Extract the [X, Y] coordinate from the center of the cell holding the provided text.  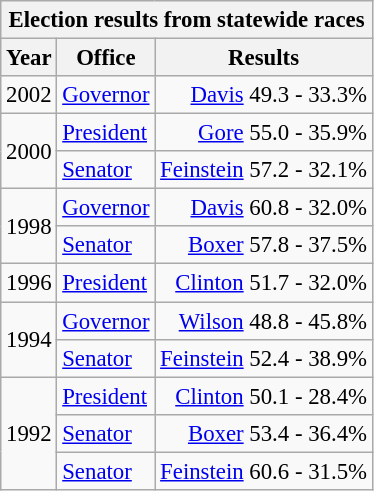
Gore 55.0 - 35.9% [264, 133]
Office [106, 58]
Wilson 48.8 - 45.8% [264, 321]
Clinton 50.1 - 28.4% [264, 396]
1992 [29, 434]
1996 [29, 283]
Davis 60.8 - 32.0% [264, 208]
Election results from statewide races [187, 20]
Boxer 57.8 - 37.5% [264, 245]
Year [29, 58]
2000 [29, 152]
1998 [29, 226]
Results [264, 58]
Feinstein 60.6 - 31.5% [264, 471]
Clinton 51.7 - 32.0% [264, 283]
2002 [29, 95]
Feinstein 57.2 - 32.1% [264, 170]
Boxer 53.4 - 36.4% [264, 433]
Davis 49.3 - 33.3% [264, 95]
1994 [29, 340]
Feinstein 52.4 - 38.9% [264, 358]
